For the text-containing cell, return its midpoint in [X, Y] coordinate format. 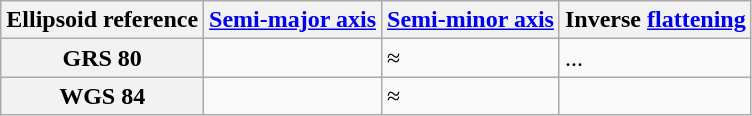
GRS 80 [102, 58]
Ellipsoid reference [102, 20]
Semi-major axis [293, 20]
Semi-minor axis [471, 20]
Inverse flattening [655, 20]
WGS 84 [102, 96]
... [655, 58]
